Return the (x, y) coordinate for the center point of the cell that contains the specified text.  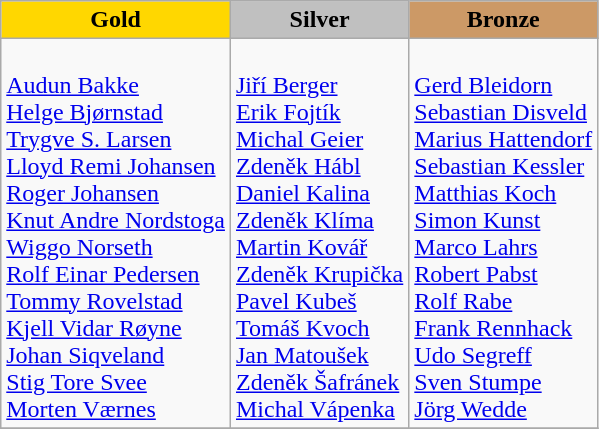
Silver (319, 20)
Gold (116, 20)
Bronze (504, 20)
